Return (x, y) of the center of cell containing provided text 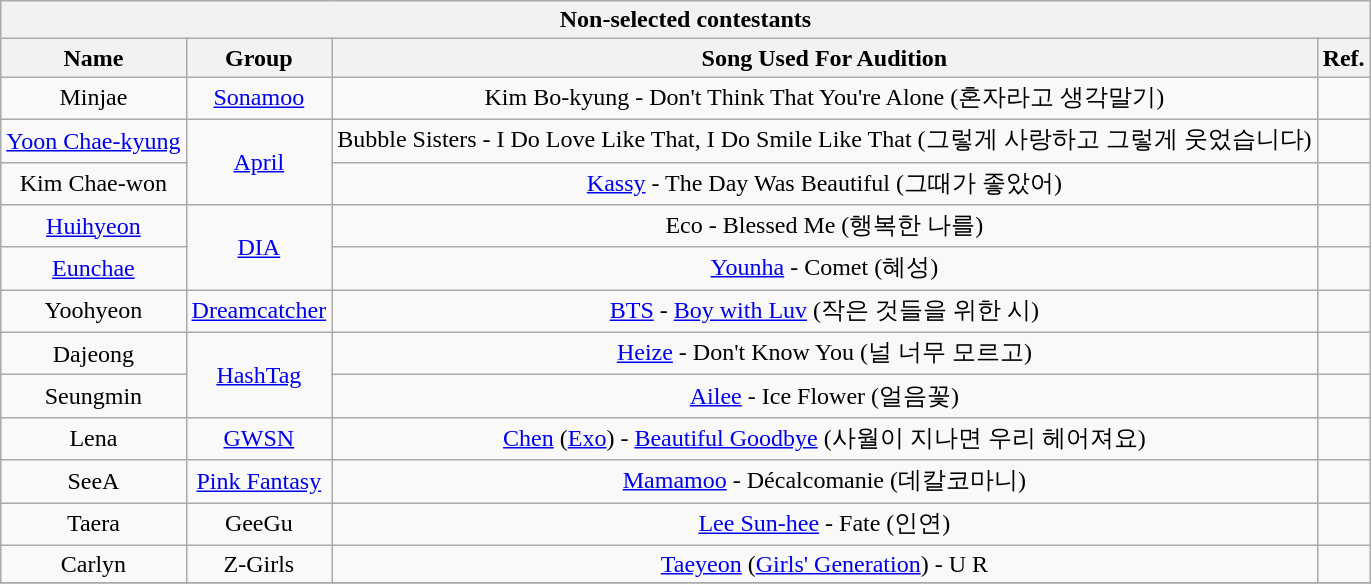
Chen (Exo) - Beautiful Goodbye (사월이 지나면 우리 헤어져요) (824, 438)
Carlyn (94, 564)
Song Used For Audition (824, 58)
Younha - Comet (혜성) (824, 268)
Dajeong (94, 354)
Seungmin (94, 396)
Ailee - Ice Flower (얼음꽃) (824, 396)
Group (259, 58)
Yoon Chae-kyung (94, 140)
Eunchae (94, 268)
BTS - Boy with Luv (작은 것들을 위한 시) (824, 312)
GWSN (259, 438)
Kim Bo-kyung - Don't Think That You're Alone (혼자라고 생각말기) (824, 98)
Lena (94, 438)
Heize - Don't Know You (널 너무 모르고) (824, 354)
Mamamoo - Décalcomanie (데칼코마니) (824, 482)
SeeA (94, 482)
Dreamcatcher (259, 312)
Kassy - The Day Was Beautiful (그때가 좋았어) (824, 184)
Name (94, 58)
DIA (259, 248)
Sonamoo (259, 98)
Lee Sun-hee - Fate (인연) (824, 524)
Yoohyeon (94, 312)
Kim Chae-won (94, 184)
Eco - Blessed Me (행복한 나를) (824, 226)
Taera (94, 524)
Bubble Sisters - I Do Love Like That, I Do Smile Like That (그렇게 사랑하고 그렇게 웃었습니다) (824, 140)
GeeGu (259, 524)
April (259, 162)
Huihyeon (94, 226)
Ref. (1344, 58)
Minjae (94, 98)
Pink Fantasy (259, 482)
Z-Girls (259, 564)
Non-selected contestants (686, 20)
Taeyeon (Girls' Generation) - U R (824, 564)
HashTag (259, 374)
